Return (x, y) of the center of cell containing provided text 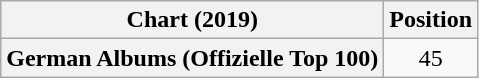
Position (431, 20)
45 (431, 58)
German Albums (Offizielle Top 100) (192, 58)
Chart (2019) (192, 20)
